Return (X, Y) of the center of cell containing provided text 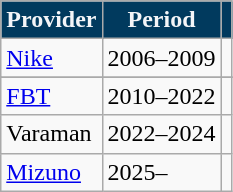
2025– (162, 172)
Period (162, 20)
Varaman (52, 134)
2010–2022 (162, 96)
Provider (52, 20)
2022–2024 (162, 134)
Mizuno (52, 172)
Nike (52, 58)
FBT (52, 96)
2006–2009 (162, 58)
